Return (X, Y) of the center of cell containing provided text 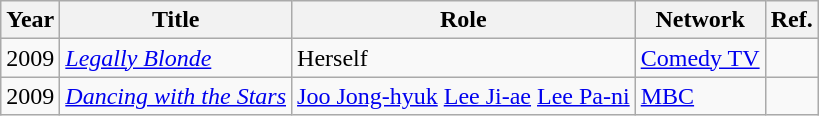
Role (464, 20)
Dancing with the Stars (176, 96)
Legally Blonde (176, 58)
Comedy TV (700, 58)
MBC (700, 96)
Ref. (792, 20)
Year (30, 20)
Title (176, 20)
Network (700, 20)
Herself (464, 58)
Joo Jong-hyuk Lee Ji-ae Lee Pa-ni (464, 96)
